Identify which cell holds the provided text, then report its [X, Y] central coordinate. 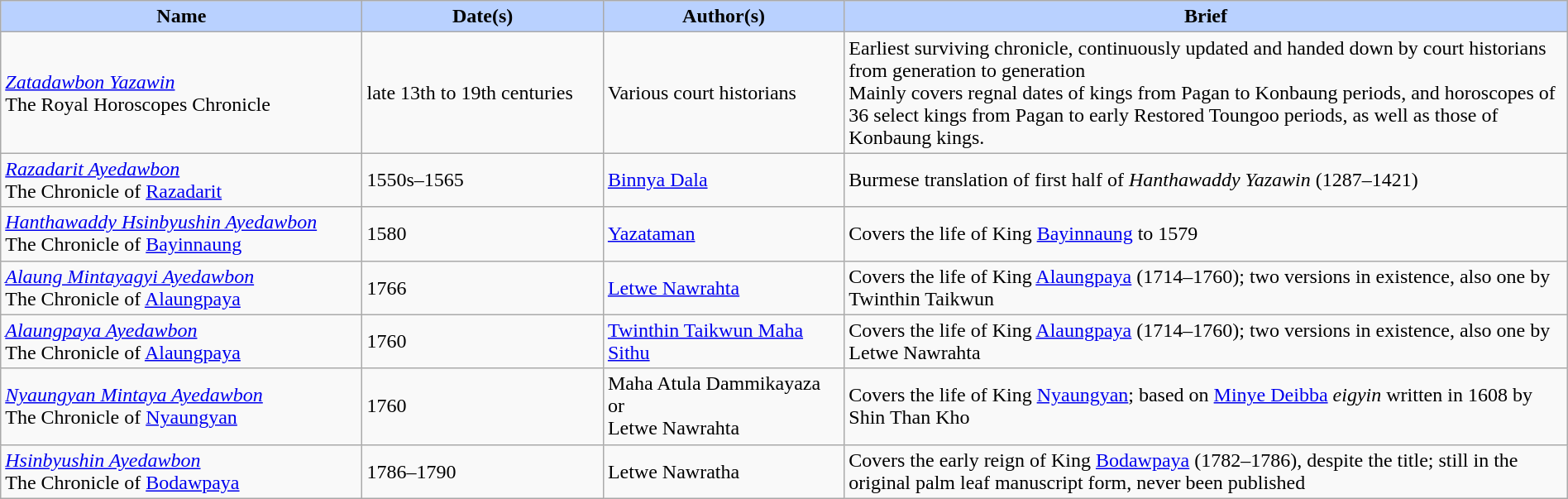
Alaung Mintayagyi Ayedawbon The Chronicle of Alaungpaya [182, 288]
Twinthin Taikwun Maha Sithu [723, 341]
Burmese translation of first half of Hanthawaddy Yazawin (1287–1421) [1206, 180]
Covers the life of King Alaungpaya (1714–1760); two versions in existence, also one by Letwe Nawrahta [1206, 341]
late 13th to 19th centuries [483, 93]
Name [182, 17]
1766 [483, 288]
Binnya Dala [723, 180]
Hanthawaddy Hsinbyushin Ayedawbon The Chronicle of Bayinnaung [182, 233]
Covers the life of King Alaungpaya (1714–1760); two versions in existence, also one by Twinthin Taikwun [1206, 288]
Razadarit Ayedawbon The Chronicle of Razadarit [182, 180]
Covers the life of King Bayinnaung to 1579 [1206, 233]
Alaungpaya Ayedawbon The Chronicle of Alaungpaya [182, 341]
Various court historians [723, 93]
Brief [1206, 17]
Author(s) [723, 17]
Letwe Nawrahta [723, 288]
Yazataman [723, 233]
Hsinbyushin Ayedawbon The Chronicle of Bodawpaya [182, 472]
1580 [483, 233]
Maha Atula Dammikayaza or Letwe Nawrahta [723, 406]
1786–1790 [483, 472]
Nyaungyan Mintaya Ayedawbon The Chronicle of Nyaungyan [182, 406]
Covers the early reign of King Bodawpaya (1782–1786), despite the title; still in the original palm leaf manuscript form, never been published [1206, 472]
Letwe Nawratha [723, 472]
Zatadawbon Yazawin The Royal Horoscopes Chronicle [182, 93]
1550s–1565 [483, 180]
Date(s) [483, 17]
Covers the life of King Nyaungyan; based on Minye Deibba eigyin written in 1608 by Shin Than Kho [1206, 406]
